Extract the (X, Y) coordinate from the center of the cell holding the provided text.  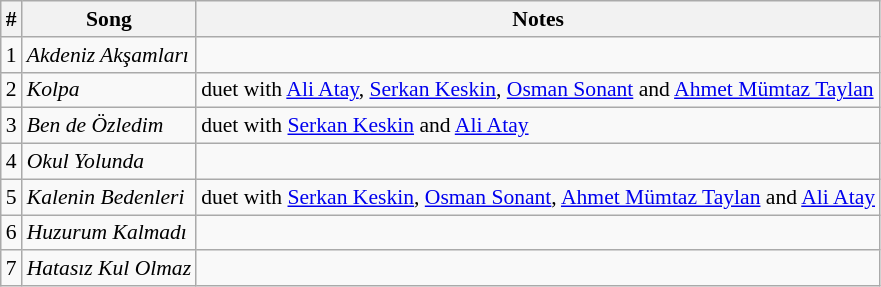
7 (12, 269)
Okul Yolunda (109, 162)
Hatasız Kul Olmaz (109, 269)
Akdeniz Akşamları (109, 55)
Kolpa (109, 90)
Ben de Özledim (109, 126)
2 (12, 90)
duet with Serkan Keskin and Ali Atay (538, 126)
6 (12, 233)
Huzurum Kalmadı (109, 233)
Kalenin Bedenleri (109, 197)
duet with Serkan Keskin, Osman Sonant, Ahmet Mümtaz Taylan and Ali Atay (538, 197)
duet with Ali Atay, Serkan Keskin, Osman Sonant and Ahmet Mümtaz Taylan (538, 90)
5 (12, 197)
1 (12, 55)
Song (109, 19)
3 (12, 126)
Notes (538, 19)
# (12, 19)
4 (12, 162)
